Search for the cell housing the specified text and yield its (x, y) center coordinate. 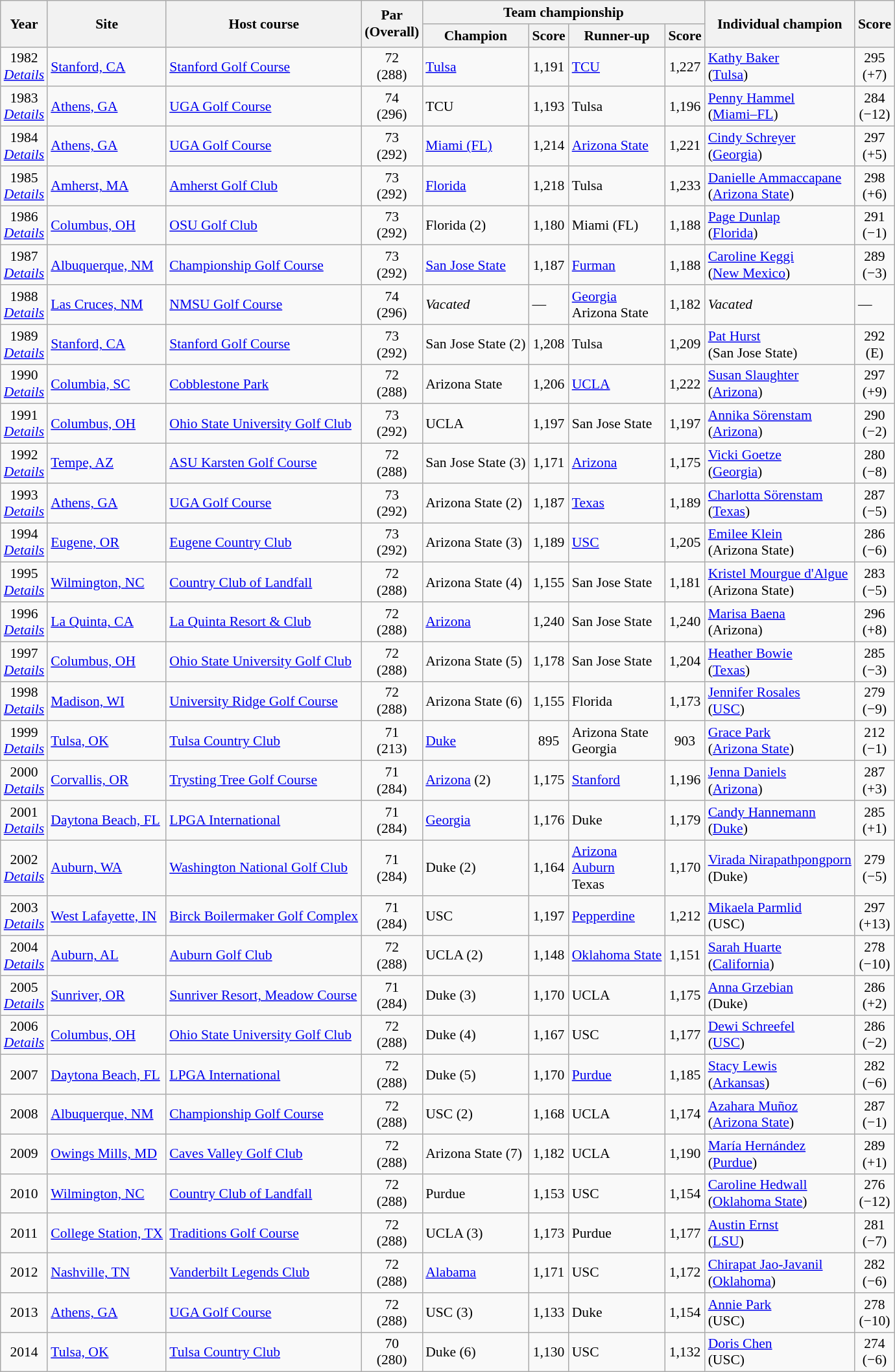
295(+7) (874, 66)
Auburn, AL (106, 956)
Eugene Country Club (263, 542)
287(−1) (874, 1114)
70(280) (392, 1352)
296(+8) (874, 621)
1,214 (549, 147)
2010 (24, 1194)
Heather Bowie(Texas) (780, 662)
San Jose State (3) (475, 463)
UCLA (2) (475, 956)
2011 (24, 1234)
1,148 (549, 956)
279(−9) (874, 701)
1990 Details (24, 384)
290(−2) (874, 424)
289(+1) (874, 1153)
1988 Details (24, 305)
1,153 (549, 1194)
ArizonaAuburnTexas (617, 868)
Sunriver, OR (106, 995)
Sarah Huarte(California) (780, 956)
Year (24, 23)
Cobblestone Park (263, 384)
Duke (2) (475, 868)
Cindy Schreyer(Georgia) (780, 147)
1,133 (549, 1313)
1,168 (549, 1114)
2002 Details (24, 868)
Penny Hammel(Miami–FL) (780, 106)
Pepperdine (617, 916)
Texas (617, 503)
286(+2) (874, 995)
287(+3) (874, 781)
1,209 (685, 344)
NMSU Golf Course (263, 305)
Las Cruces, NM (106, 305)
286(−2) (874, 1035)
1,181 (685, 583)
1995 Details (24, 583)
Austin Ernst(LSU) (780, 1234)
286(−6) (874, 542)
Champion (475, 36)
2005 Details (24, 995)
Arizona State (2) (475, 503)
West Lafayette, IN (106, 916)
1,185 (685, 1074)
Oklahoma State (617, 956)
Arizona State (6) (475, 701)
298(+6) (874, 186)
1,164 (549, 868)
Mikaela Parmlid(USC) (780, 916)
Auburn, WA (106, 868)
Runner-up (617, 36)
2009 (24, 1153)
276(−12) (874, 1194)
Annie Park(USC) (780, 1313)
Arizona StateGeorgia (617, 741)
Page Dunlap(Florida) (780, 226)
Duke (5) (475, 1074)
Marisa Baena(Arizona) (780, 621)
Florida (2) (475, 226)
Caroline Hedwall(Oklahoma State) (780, 1194)
Dewi Schreefel(USC) (780, 1035)
Duke (6) (475, 1352)
1984 Details (24, 147)
1,174 (685, 1114)
1,206 (549, 384)
1,132 (685, 1352)
Auburn Golf Club (263, 956)
297(+13) (874, 916)
Team championship (563, 12)
Owings Mills, MD (106, 1153)
1989 Details (24, 344)
2003 Details (24, 916)
Caves Valley Golf Club (263, 1153)
1,233 (685, 186)
Jennifer Rosales(USC) (780, 701)
212(−1) (874, 741)
903 (685, 741)
Amherst, MA (106, 186)
USC (2) (475, 1114)
1999 Details (24, 741)
Arizona (2) (475, 781)
1,222 (685, 384)
279(−5) (874, 868)
Doris Chen(USC) (780, 1352)
1,208 (549, 344)
2012 (24, 1273)
Chirapat Jao-Javanil(Oklahoma) (780, 1273)
Duke (4) (475, 1035)
La Quinta Resort & Club (263, 621)
Trysting Tree Golf Course (263, 781)
1982 Details (24, 66)
Vicki Goetze(Georgia) (780, 463)
1993 Details (24, 503)
Arizona State (3) (475, 542)
Madison, WI (106, 701)
1994 Details (24, 542)
1,180 (549, 226)
1,176 (549, 820)
Anna Grzebian(Duke) (780, 995)
287(−5) (874, 503)
Caroline Keggi(New Mexico) (780, 265)
Georgia (475, 820)
Arizona State (4) (475, 583)
Candy Hannemann(Duke) (780, 820)
Pat Hurst(San Jose State) (780, 344)
La Quinta, CA (106, 621)
285(+1) (874, 820)
Traditions Golf Course (263, 1234)
1,205 (685, 542)
Arizona State (5) (475, 662)
Furman (617, 265)
Birck Boilermaker Golf Complex (263, 916)
Corvallis, OR (106, 781)
895 (549, 741)
292(E) (874, 344)
Susan Slaughter(Arizona) (780, 384)
Jenna Daniels(Arizona) (780, 781)
GeorgiaArizona State (617, 305)
Amherst Golf Club (263, 186)
2000 Details (24, 781)
College Station, TX (106, 1234)
Grace Park(Arizona State) (780, 741)
ASU Karsten Golf Course (263, 463)
1,221 (685, 147)
2008 (24, 1114)
1,227 (685, 66)
Nashville, TN (106, 1273)
280(−8) (874, 463)
Charlotta Sörenstam(Texas) (780, 503)
291(−1) (874, 226)
2007 (24, 1074)
Stacy Lewis(Arkansas) (780, 1074)
1991 Details (24, 424)
1986 Details (24, 226)
USC (3) (475, 1313)
Arizona State (7) (475, 1153)
María Hernández(Purdue) (780, 1153)
2013 (24, 1313)
285(−3) (874, 662)
1,204 (685, 662)
Columbia, SC (106, 384)
Virada Nirapathpongporn(Duke) (780, 868)
274(−6) (874, 1352)
Eugene, OR (106, 542)
1,193 (549, 106)
Stanford (617, 781)
1,212 (685, 916)
Azahara Muñoz(Arizona State) (780, 1114)
2014 (24, 1352)
1985 Details (24, 186)
1983 Details (24, 106)
OSU Golf Club (263, 226)
San Jose State (2) (475, 344)
1987 Details (24, 265)
Site (106, 23)
1996 Details (24, 621)
1,190 (685, 1153)
University Ridge Golf Course (263, 701)
Individual champion (780, 23)
1,130 (549, 1352)
1,218 (549, 186)
281(−7) (874, 1234)
2004 Details (24, 956)
1,167 (549, 1035)
2006 Details (24, 1035)
297(+5) (874, 147)
Host course (263, 23)
1997 Details (24, 662)
Alabama (475, 1273)
297(+9) (874, 384)
1998 Details (24, 701)
1,178 (549, 662)
1,172 (685, 1273)
1,151 (685, 956)
Danielle Ammaccapane(Arizona State) (780, 186)
Washington National Golf Club (263, 868)
71(213) (392, 741)
UCLA (3) (475, 1234)
284(−12) (874, 106)
Vanderbilt Legends Club (263, 1273)
Emilee Klein(Arizona State) (780, 542)
1,191 (549, 66)
Sunriver Resort, Meadow Course (263, 995)
Tempe, AZ (106, 463)
1,179 (685, 820)
Annika Sörenstam(Arizona) (780, 424)
289(−3) (874, 265)
Par(Overall) (392, 23)
Kathy Baker(Tulsa) (780, 66)
1992 Details (24, 463)
Kristel Mourgue d'Algue(Arizona State) (780, 583)
Duke (3) (475, 995)
283(−5) (874, 583)
2001 Details (24, 820)
